Provide the [X, Y] coordinate of the cell's center where the given text is located.  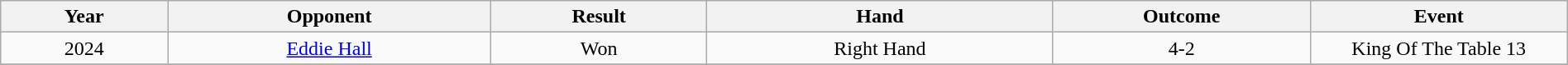
2024 [84, 48]
Right Hand [880, 48]
Eddie Hall [329, 48]
Won [599, 48]
Outcome [1181, 17]
Opponent [329, 17]
King Of The Table 13 [1439, 48]
Year [84, 17]
Hand [880, 17]
4-2 [1181, 48]
Result [599, 17]
Event [1439, 17]
